Capture the cell that displays the provided text and extract its [x, y] central coordinate. 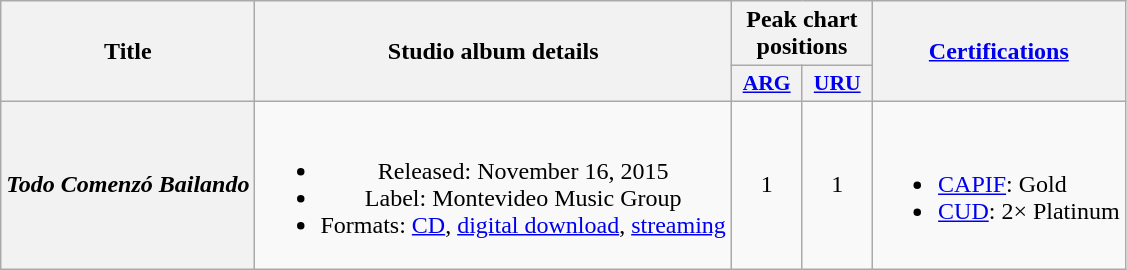
Studio album details [493, 52]
Title [128, 52]
ARG [766, 84]
Peak chart positions [802, 34]
CAPIF: GoldCUD: 2× Platinum [1000, 184]
Todo Comenzó Bailando [128, 184]
Certifications [1000, 52]
URU [838, 84]
Released: November 16, 2015Label: Montevideo Music GroupFormats: CD, digital download, streaming [493, 184]
